Pinpoint the cell where the given text exists, returning its (x, y) midpoint coordinate. 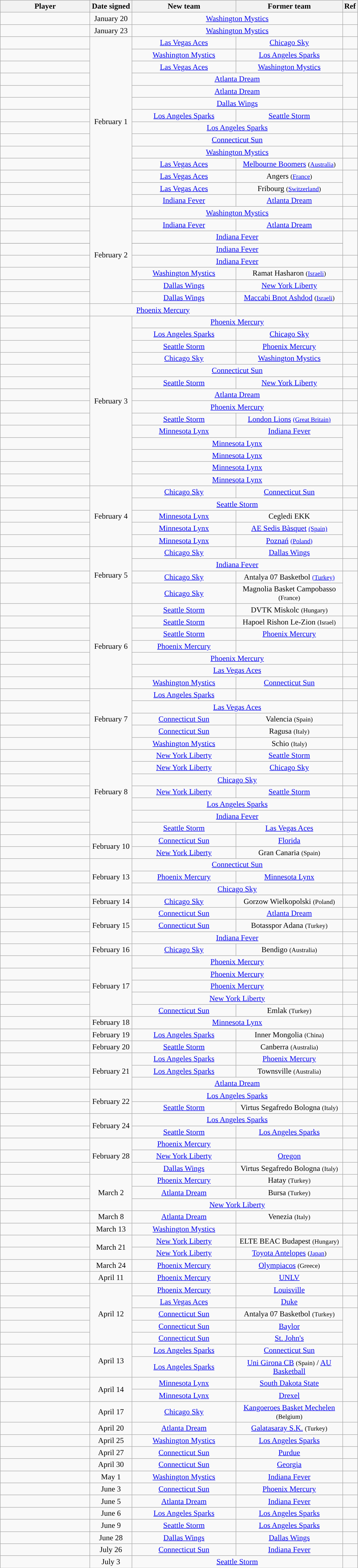
June 6 (111, 1513)
February 10 (111, 847)
April 14 (111, 1389)
Oregon (289, 1156)
Valencia (Spain) (289, 719)
Angers (France) (289, 176)
Maccabi Bnot Ashdod (Israeli) (289, 298)
Bursa (Turkey) (289, 1193)
March 13 (111, 1229)
Emlak (Turkey) (289, 1010)
Poznań (Poland) (289, 541)
Drexel (289, 1395)
Botasspor Adana (Turkey) (289, 925)
ELTE BEAC Budapest (Hungary) (289, 1241)
Former team (289, 6)
February 14 (111, 901)
April 12 (111, 1314)
March 2 (111, 1193)
Florida (289, 840)
April 13 (111, 1361)
June 9 (111, 1525)
April 17 (111, 1412)
DVTK Miskolc (Hungary) (289, 610)
July 3 (111, 1562)
Ref (350, 6)
AE Sedis Bàsquet (Spain) (289, 528)
February 6 (111, 646)
Bendigo (Australia) (289, 950)
February 1 (111, 122)
February 28 (111, 1156)
Ragusa (Italy) (289, 731)
April 25 (111, 1440)
Uni Girona CB (Spain) / AU Basketball (289, 1367)
Canberra (Australia) (289, 1047)
February 18 (111, 1023)
April 20 (111, 1428)
February 8 (111, 792)
February 22 (111, 1101)
March 8 (111, 1217)
Venezia (Italy) (289, 1217)
February 17 (111, 986)
Schio (Italy) (289, 743)
Duke (289, 1302)
Fribourg (Switzerland) (289, 189)
Olympiacos (Greece) (289, 1265)
May 1 (111, 1477)
Toyota Antelopes (Japan) (289, 1253)
April 27 (111, 1453)
February 7 (111, 719)
February 21 (111, 1071)
London Lions (Great Britain) (289, 419)
March 24 (111, 1265)
Georgia (289, 1465)
July 26 (111, 1550)
Player (45, 6)
February 4 (111, 516)
Magnolia Basket Campobasso (France) (289, 593)
Melbourne Boomers (Australia) (289, 164)
February 15 (111, 925)
Gran Canaria (Spain) (289, 853)
February 19 (111, 1035)
Louisville (289, 1290)
Ramat Hasharon (Israeli) (289, 273)
February 20 (111, 1047)
February 3 (111, 401)
Baylor (289, 1326)
Purdue (289, 1453)
January 23 (111, 31)
New team (184, 6)
Hatay (Turkey) (289, 1180)
April 11 (111, 1277)
Cegledi EKK (289, 516)
Date signed (111, 6)
February 2 (111, 255)
February 13 (111, 877)
March 21 (111, 1247)
June 28 (111, 1538)
Kangoeroes Basket Mechelen (Belgium) (289, 1412)
UNLV (289, 1277)
Inner Mongolia (China) (289, 1035)
February 24 (111, 1126)
South Dakota State (289, 1383)
Hapoel Rishon Le-Zion (Israel) (289, 622)
Galatasaray S.K. (Turkey) (289, 1428)
February 16 (111, 950)
June 5 (111, 1501)
St. John's (289, 1338)
February 5 (111, 575)
Gorzow Wielkopolski (Poland) (289, 901)
June 3 (111, 1489)
January 20 (111, 18)
April 30 (111, 1465)
Townsville (Australia) (289, 1071)
